Determine the (x, y) coordinate at the center of the cell enclosing the given text.  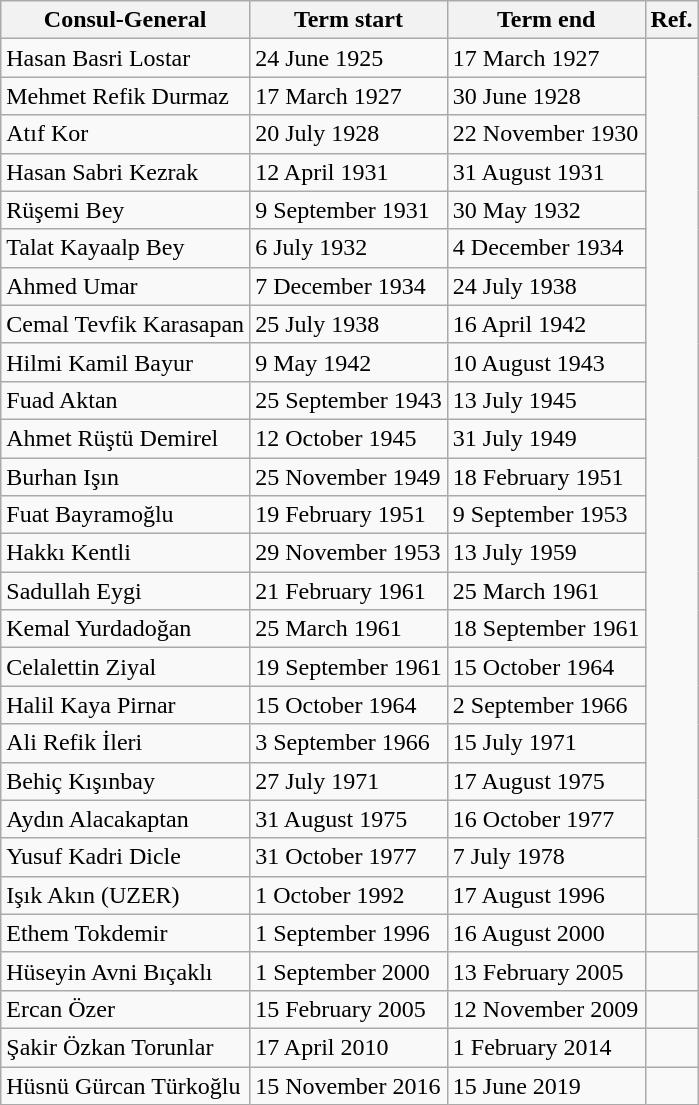
16 April 1942 (546, 324)
15 July 1971 (546, 743)
25 September 1943 (349, 400)
Fuad Aktan (126, 400)
Ahmet Rüştü Demirel (126, 438)
Consul-General (126, 20)
Term end (546, 20)
Şakir Özkan Torunlar (126, 1047)
Işık Akın (UZER) (126, 895)
17 August 1975 (546, 781)
Halil Kaya Pirnar (126, 705)
Talat Kayaalp Bey (126, 248)
6 July 1932 (349, 248)
20 July 1928 (349, 134)
Ali Refik İleri (126, 743)
24 June 1925 (349, 58)
9 September 1931 (349, 210)
Hilmi Kamil Bayur (126, 362)
Hasan Basri Lostar (126, 58)
Hakkı Kentli (126, 553)
Rüşemi Bey (126, 210)
9 September 1953 (546, 515)
17 August 1996 (546, 895)
1 September 1996 (349, 933)
4 December 1934 (546, 248)
15 November 2016 (349, 1085)
7 December 1934 (349, 286)
31 August 1975 (349, 819)
12 November 2009 (546, 1009)
31 August 1931 (546, 172)
22 November 1930 (546, 134)
Burhan Işın (126, 477)
Hasan Sabri Kezrak (126, 172)
19 February 1951 (349, 515)
Hüsnü Gürcan Türkoğlu (126, 1085)
16 October 1977 (546, 819)
1 October 1992 (349, 895)
1 September 2000 (349, 971)
10 August 1943 (546, 362)
19 September 1961 (349, 667)
15 February 2005 (349, 1009)
9 May 1942 (349, 362)
13 July 1945 (546, 400)
13 July 1959 (546, 553)
Fuat Bayramoğlu (126, 515)
Ahmed Umar (126, 286)
Hüseyin Avni Bıçaklı (126, 971)
18 February 1951 (546, 477)
29 November 1953 (349, 553)
Behiç Kışınbay (126, 781)
30 June 1928 (546, 96)
17 April 2010 (349, 1047)
12 October 1945 (349, 438)
Ethem Tokdemir (126, 933)
31 July 1949 (546, 438)
Sadullah Eygi (126, 591)
Aydın Alacakaptan (126, 819)
25 November 1949 (349, 477)
2 September 1966 (546, 705)
Mehmet Refik Durmaz (126, 96)
15 June 2019 (546, 1085)
18 September 1961 (546, 629)
1 February 2014 (546, 1047)
Kemal Yurdadoğan (126, 629)
16 August 2000 (546, 933)
Celalettin Ziyal (126, 667)
25 July 1938 (349, 324)
Atıf Kor (126, 134)
12 April 1931 (349, 172)
24 July 1938 (546, 286)
7 July 1978 (546, 857)
Ref. (672, 20)
30 May 1932 (546, 210)
3 September 1966 (349, 743)
Cemal Tevfik Karasapan (126, 324)
Yusuf Kadri Dicle (126, 857)
Ercan Özer (126, 1009)
Term start (349, 20)
31 October 1977 (349, 857)
13 February 2005 (546, 971)
21 February 1961 (349, 591)
27 July 1971 (349, 781)
